Determine the [X, Y] coordinate at the center of the cell enclosing the given text.  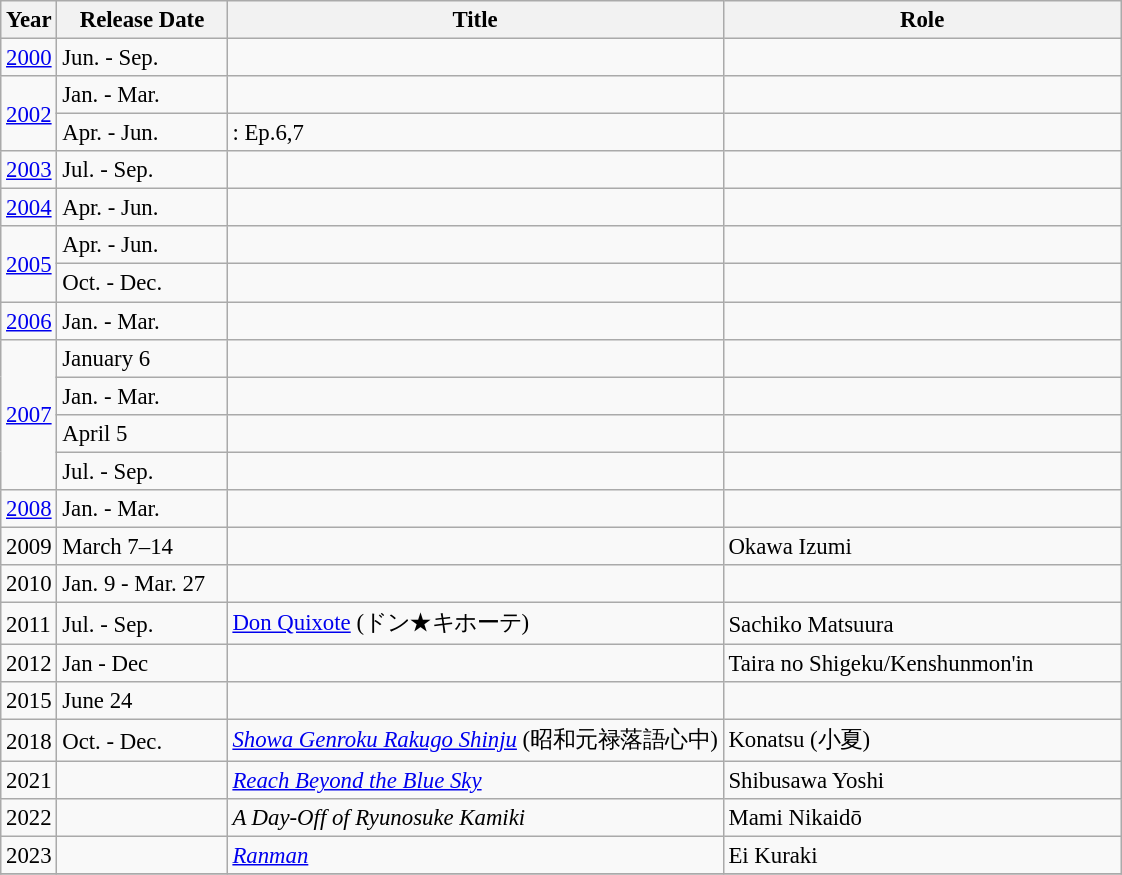
2008 [29, 509]
Reach Beyond the Blue Sky [475, 781]
Don Quixote (ドン★キホーテ) [475, 623]
2011 [29, 623]
Shibusawa Yoshi [922, 781]
2005 [29, 264]
2000 [29, 58]
2004 [29, 208]
Release Date [142, 20]
2023 [29, 856]
Taira no Shigeku/Kenshunmon'in [922, 664]
A Day-Off of Ryunosuke Kamiki [475, 818]
2007 [29, 414]
2015 [29, 701]
2010 [29, 584]
2003 [29, 170]
Title [475, 20]
Okawa Izumi [922, 546]
2006 [29, 321]
2022 [29, 818]
Jun. - Sep. [142, 58]
June 24 [142, 701]
March 7–14 [142, 546]
Showa Genroku Rakugo Shinju (昭和元禄落語心中) [475, 741]
2021 [29, 781]
Ei Kuraki [922, 856]
2018 [29, 741]
Konatsu (小夏) [922, 741]
Mami Nikaidō [922, 818]
Jan. 9 - Mar. 27 [142, 584]
Sachiko Matsuura [922, 623]
Jan - Dec [142, 664]
January 6 [142, 358]
: Ep.6,7 [475, 133]
Ranman [475, 856]
2002 [29, 114]
2012 [29, 664]
Role [922, 20]
Year [29, 20]
April 5 [142, 433]
2009 [29, 546]
